Locate the cell with the specified text and output its (x, y) center coordinate. 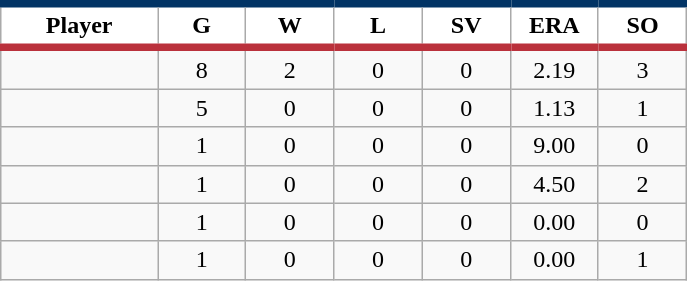
Player (80, 26)
1.13 (554, 108)
8 (202, 68)
SO (642, 26)
G (202, 26)
ERA (554, 26)
SV (466, 26)
4.50 (554, 184)
2.19 (554, 68)
5 (202, 108)
L (378, 26)
9.00 (554, 146)
3 (642, 68)
W (290, 26)
